From the cell containing the given text, extract its center point as [x, y] coordinate. 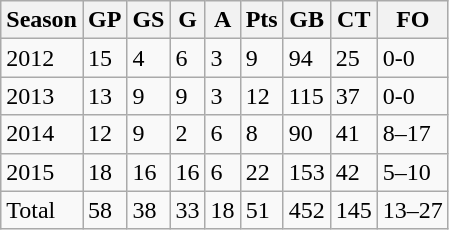
25 [354, 58]
4 [148, 58]
90 [306, 134]
2 [188, 134]
13 [104, 96]
Season [42, 20]
51 [262, 210]
58 [104, 210]
94 [306, 58]
GB [306, 20]
GP [104, 20]
8–17 [412, 134]
42 [354, 172]
33 [188, 210]
115 [306, 96]
2014 [42, 134]
2015 [42, 172]
Pts [262, 20]
153 [306, 172]
41 [354, 134]
452 [306, 210]
15 [104, 58]
2013 [42, 96]
37 [354, 96]
FO [412, 20]
145 [354, 210]
Total [42, 210]
5–10 [412, 172]
G [188, 20]
38 [148, 210]
2012 [42, 58]
8 [262, 134]
22 [262, 172]
13–27 [412, 210]
A [222, 20]
GS [148, 20]
CT [354, 20]
